Output the [x, y] coordinate of the center of the cell containing the given text.  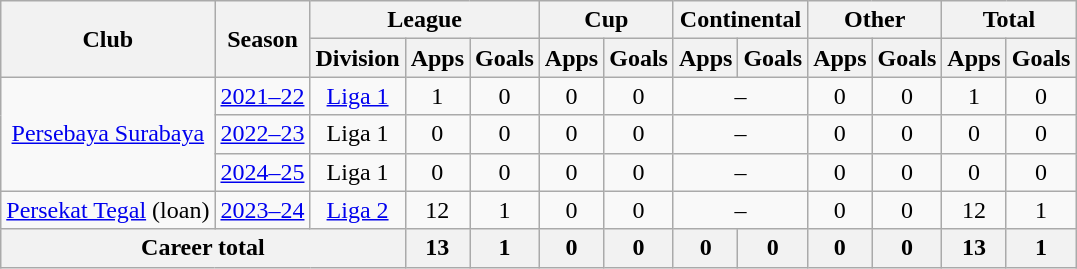
Cup [606, 20]
Liga 2 [358, 210]
2023–24 [262, 210]
Division [358, 58]
2024–25 [262, 172]
Persekat Tegal (loan) [108, 210]
2022–23 [262, 134]
Career total [203, 248]
Continental [740, 20]
2021–22 [262, 96]
Club [108, 39]
Total [1009, 20]
League [424, 20]
Persebaya Surabaya [108, 134]
Other [875, 20]
Season [262, 39]
